Identify which cell holds the provided text, then report its [x, y] central coordinate. 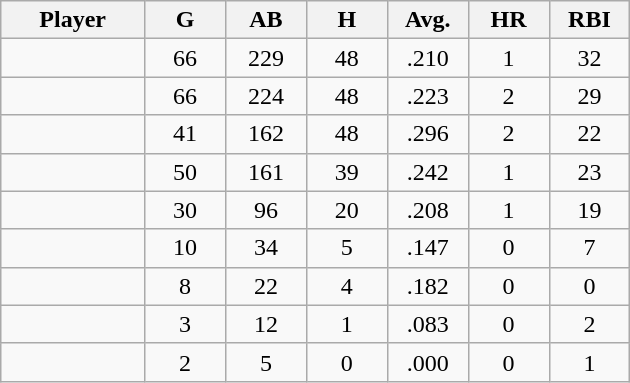
AB [266, 20]
.147 [428, 248]
23 [590, 172]
.223 [428, 96]
.210 [428, 58]
RBI [590, 20]
8 [186, 286]
.182 [428, 286]
4 [346, 286]
.083 [428, 324]
Avg. [428, 20]
7 [590, 248]
41 [186, 134]
Player [73, 20]
162 [266, 134]
30 [186, 210]
96 [266, 210]
229 [266, 58]
3 [186, 324]
.208 [428, 210]
50 [186, 172]
10 [186, 248]
12 [266, 324]
.242 [428, 172]
H [346, 20]
32 [590, 58]
161 [266, 172]
20 [346, 210]
G [186, 20]
29 [590, 96]
.296 [428, 134]
39 [346, 172]
.000 [428, 362]
34 [266, 248]
HR [508, 20]
19 [590, 210]
224 [266, 96]
